Output the (X, Y) coordinate of the center of the cell containing the given text.  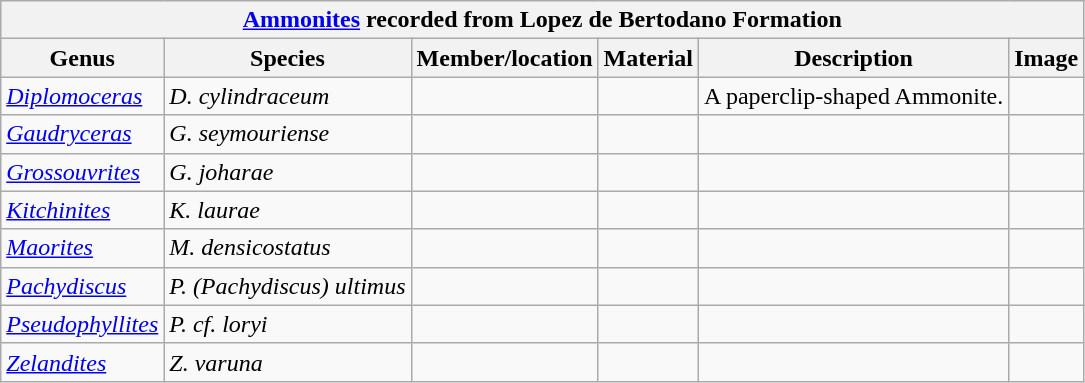
G. seymouriense (288, 134)
Pseudophyllites (82, 324)
G. joharae (288, 172)
Image (1046, 58)
K. laurae (288, 210)
Diplomoceras (82, 96)
Gaudryceras (82, 134)
M. densicostatus (288, 248)
Material (648, 58)
Ammonites recorded from Lopez de Bertodano Formation (542, 20)
P. (Pachydiscus) ultimus (288, 286)
Grossouvrites (82, 172)
Genus (82, 58)
P. cf. loryi (288, 324)
Pachydiscus (82, 286)
D. cylindraceum (288, 96)
Z. varuna (288, 362)
Species (288, 58)
Description (853, 58)
Kitchinites (82, 210)
Member/location (504, 58)
A paperclip-shaped Ammonite. (853, 96)
Maorites (82, 248)
Zelandites (82, 362)
